Detect which cell encompasses the target text, then output its [x, y] center coordinate. 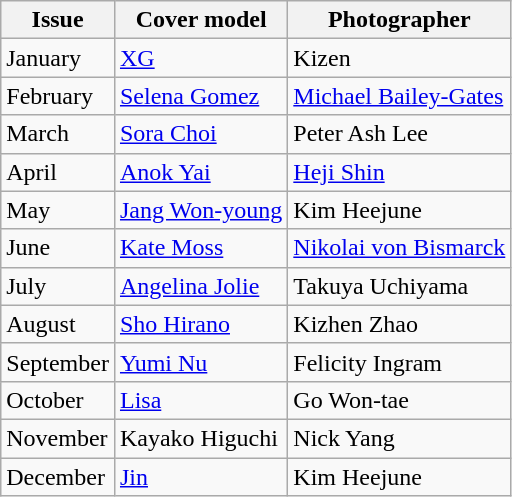
June [58, 248]
December [58, 477]
Nikolai von Bismarck [400, 248]
Kizhen Zhao [400, 324]
Jang Won-young [200, 210]
Kizen [400, 58]
Kayako Higuchi [200, 438]
Yumi Nu [200, 362]
Issue [58, 20]
Peter Ash Lee [400, 134]
September [58, 362]
May [58, 210]
Heji Shin [400, 172]
Cover model [200, 20]
Sho Hirano [200, 324]
Angelina Jolie [200, 286]
April [58, 172]
Sora Choi [200, 134]
Takuya Uchiyama [400, 286]
August [58, 324]
February [58, 96]
October [58, 400]
Felicity Ingram [400, 362]
Anok Yai [200, 172]
Kate Moss [200, 248]
Jin [200, 477]
Go Won-tae [400, 400]
XG [200, 58]
Selena Gomez [200, 96]
November [58, 438]
March [58, 134]
January [58, 58]
July [58, 286]
Michael Bailey-Gates [400, 96]
Lisa [200, 400]
Photographer [400, 20]
Nick Yang [400, 438]
